Pinpoint the cell where the given text exists, returning its [x, y] midpoint coordinate. 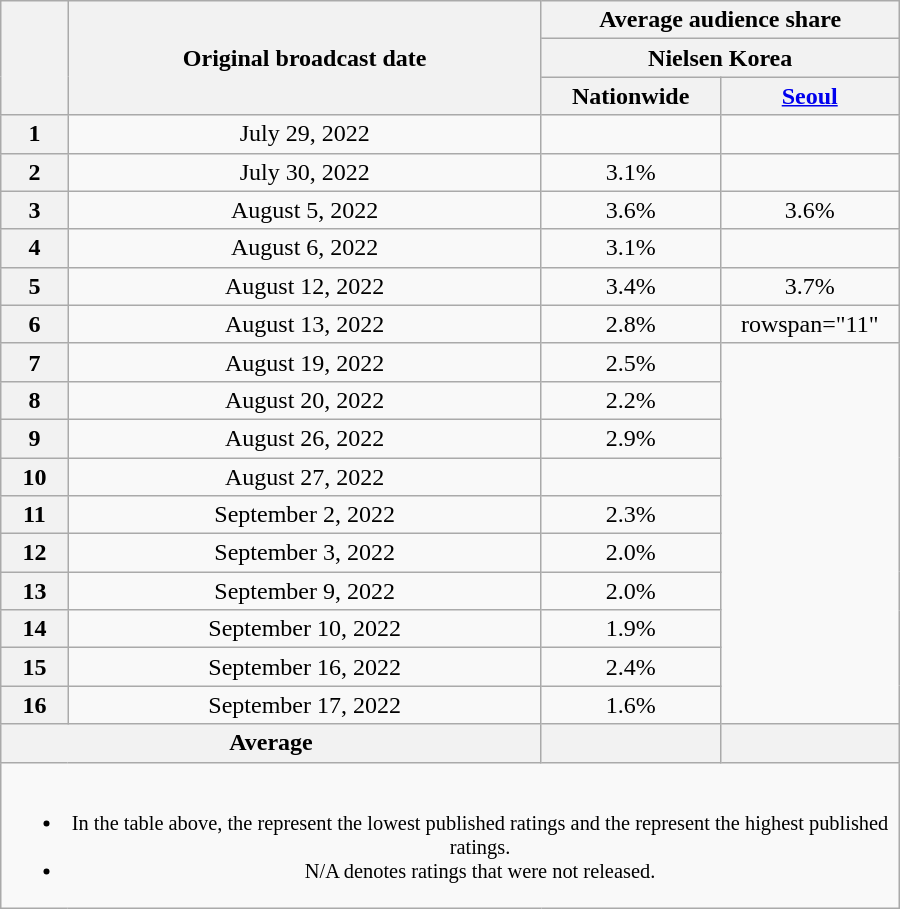
August 6, 2022 [304, 248]
5 [34, 286]
9 [34, 438]
August 5, 2022 [304, 210]
August 20, 2022 [304, 400]
July 29, 2022 [304, 134]
August 12, 2022 [304, 286]
16 [34, 705]
Nationwide [630, 96]
8 [34, 400]
Original broadcast date [304, 58]
15 [34, 667]
August 27, 2022 [304, 477]
3.4% [630, 286]
13 [34, 591]
11 [34, 515]
6 [34, 324]
4 [34, 248]
Seoul [810, 96]
1.9% [630, 629]
July 30, 2022 [304, 172]
September 16, 2022 [304, 667]
September 3, 2022 [304, 553]
2.2% [630, 400]
14 [34, 629]
2.5% [630, 362]
Nielsen Korea [720, 58]
2.4% [630, 667]
2.8% [630, 324]
2.9% [630, 438]
12 [34, 553]
September 10, 2022 [304, 629]
Average audience share [720, 20]
3.7% [810, 286]
2 [34, 172]
August 26, 2022 [304, 438]
10 [34, 477]
August 19, 2022 [304, 362]
Average [271, 743]
7 [34, 362]
3 [34, 210]
August 13, 2022 [304, 324]
September 2, 2022 [304, 515]
1.6% [630, 705]
2.3% [630, 515]
rowspan="11" [810, 324]
1 [34, 134]
September 9, 2022 [304, 591]
September 17, 2022 [304, 705]
